Determine the [X, Y] coordinate at the center of the cell enclosing the given text.  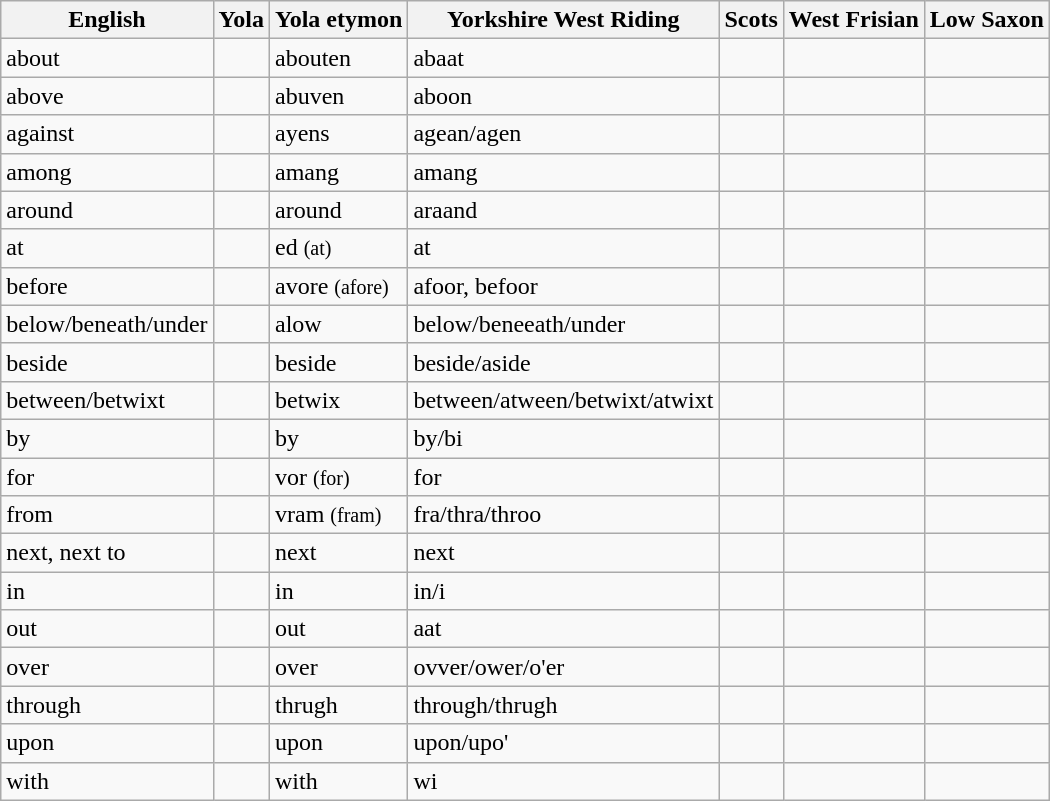
Yorkshire West Riding [564, 20]
between/betwixt [107, 400]
through/thrugh [564, 705]
thrugh [338, 705]
through [107, 705]
Yola [241, 20]
from [107, 515]
vram (fram) [338, 515]
below/beneeath/under [564, 324]
abouten [338, 58]
above [107, 96]
vor (for) [338, 477]
wi [564, 781]
against [107, 134]
English [107, 20]
abuven [338, 96]
West Frisian [854, 20]
beside/aside [564, 362]
abaat [564, 58]
before [107, 286]
by/bi [564, 438]
araand [564, 210]
among [107, 172]
ovver/ower/o'er [564, 667]
afoor, befoor [564, 286]
upon/upo' [564, 743]
betwix [338, 400]
Scots [751, 20]
in/i [564, 591]
aboon [564, 96]
avore (afore) [338, 286]
aat [564, 629]
next, next to [107, 553]
between/atween/betwixt/atwixt [564, 400]
about [107, 58]
ed (at) [338, 248]
Low Saxon [986, 20]
alow [338, 324]
below/beneath/under [107, 324]
Yola etymon [338, 20]
fra/thra/throo [564, 515]
agean/agen [564, 134]
ayens [338, 134]
